Detect which cell encompasses the target text, then output its [X, Y] center coordinate. 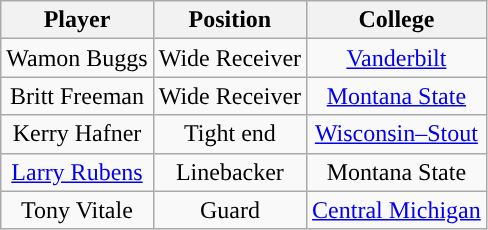
Linebacker [230, 172]
College [397, 20]
Guard [230, 210]
Central Michigan [397, 210]
Player [77, 20]
Britt Freeman [77, 96]
Larry Rubens [77, 172]
Position [230, 20]
Kerry Hafner [77, 134]
Vanderbilt [397, 58]
Tight end [230, 134]
Wamon Buggs [77, 58]
Tony Vitale [77, 210]
Wisconsin–Stout [397, 134]
